Provide the [X, Y] coordinate of the cell's center where the given text is located.  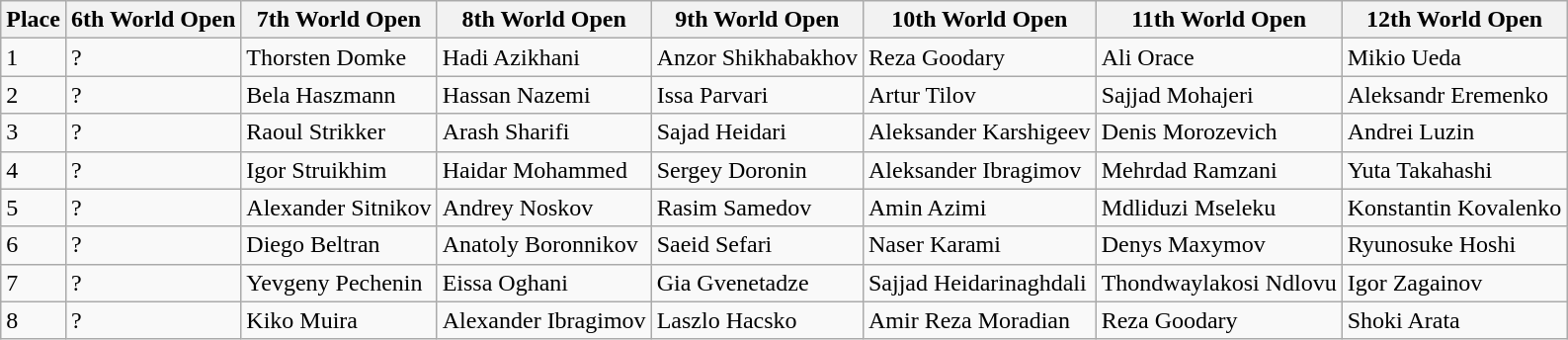
Rasim Samedov [757, 208]
Aleksander Ibragimov [979, 170]
4 [34, 170]
6 [34, 245]
Yuta Takahashi [1454, 170]
Sajjad Heidarinaghdali [979, 283]
Igor Struikhim [339, 170]
6th World Open [152, 20]
Bela Haszmann [339, 95]
9th World Open [757, 20]
Andrey Noskov [543, 208]
8th World Open [543, 20]
Sergey Doronin [757, 170]
Naser Karami [979, 245]
8 [34, 320]
Ali Orace [1219, 57]
Alexander Ibragimov [543, 320]
1 [34, 57]
7 [34, 283]
Laszlo Hacsko [757, 320]
Andrei Luzin [1454, 132]
12th World Open [1454, 20]
Diego Beltran [339, 245]
Hadi Azikhani [543, 57]
Sajjad Mohajeri [1219, 95]
Alexander Sitnikov [339, 208]
Mehrdad Ramzani [1219, 170]
10th World Open [979, 20]
Denis Morozevich [1219, 132]
Mdliduzi Mseleku [1219, 208]
Eissa Oghani [543, 283]
5 [34, 208]
Aleksandr Eremenko [1454, 95]
7th World Open [339, 20]
Amin Azimi [979, 208]
Kiko Muira [339, 320]
Ryunosuke Hoshi [1454, 245]
Yevgeny Pechenin [339, 283]
3 [34, 132]
Arash Sharifi [543, 132]
Saeid Sefari [757, 245]
Mikio Ueda [1454, 57]
Raoul Strikker [339, 132]
Konstantin Kovalenko [1454, 208]
Amir Reza Moradian [979, 320]
Shoki Arata [1454, 320]
Thondwaylakosi Ndlovu [1219, 283]
11th World Open [1219, 20]
Denys Maxymov [1219, 245]
Aleksander Karshigeev [979, 132]
Hassan Nazemi [543, 95]
2 [34, 95]
Issa Parvari [757, 95]
Place [34, 20]
Artur Tilov [979, 95]
Igor Zagainov [1454, 283]
Sajad Heidari [757, 132]
Gia Gvenetadze [757, 283]
Anatoly Boronnikov [543, 245]
Haidar Mohammed [543, 170]
Thorsten Domke [339, 57]
Anzor Shikhabakhov [757, 57]
